Detect which cell encompasses the target text, then output its (X, Y) center coordinate. 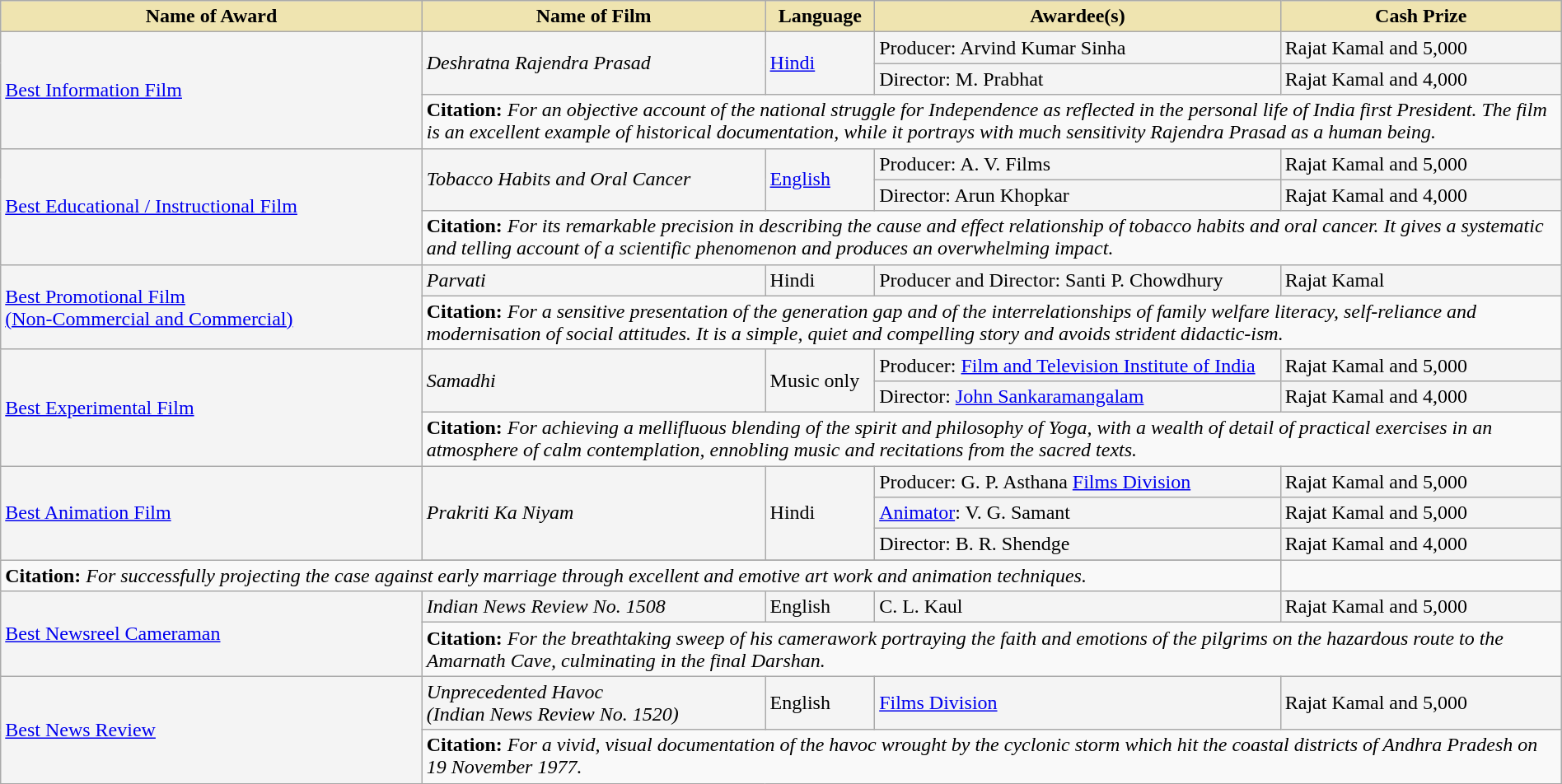
Tobacco Habits and Oral Cancer (593, 180)
C. L. Kaul (1078, 607)
Producer: G. P. Asthana Films Division (1078, 482)
Indian News Review No. 1508 (593, 607)
Producer: A. V. Films (1078, 164)
Best Information Film (212, 91)
Films Division (1078, 703)
Language (821, 16)
Name of Film (593, 16)
Prakriti Ka Niyam (593, 513)
Producer and Director: Santi P. Chowdhury (1078, 280)
Director: John Sankaramangalam (1078, 396)
Awardee(s) (1078, 16)
Best Educational / Instructional Film (212, 206)
Unprecedented Havoc(Indian News Review No. 1520) (593, 703)
Producer: Film and Television Institute of India (1078, 365)
Best Experimental Film (212, 407)
Best Newsreel Cameraman (212, 634)
Best News Review (212, 730)
Best Animation Film (212, 513)
Producer: Arvind Kumar Sinha (1078, 48)
Parvati (593, 280)
Director: B. R. Shendge (1078, 544)
Name of Award (212, 16)
Cash Prize (1420, 16)
Best Promotional Film(Non-Commercial and Commercial) (212, 306)
Music only (821, 380)
Director: Arun Khopkar (1078, 195)
Director: M. Prabhat (1078, 79)
Deshratna Rajendra Prasad (593, 63)
Samadhi (593, 380)
Rajat Kamal (1420, 280)
Citation: For successfully projecting the case against early marriage through excellent and emotive art work and animation techniques. (641, 576)
Animator: V. G. Samant (1078, 513)
